Search for the cell housing the specified text and yield its [X, Y] center coordinate. 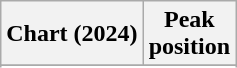
Chart (2024) [72, 34]
Peakposition [189, 34]
